Return (x, y) of the center of cell containing provided text 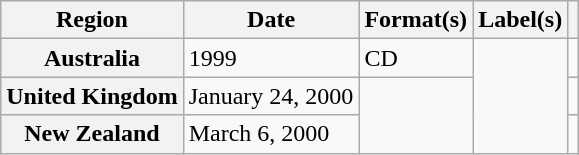
March 6, 2000 (271, 134)
Format(s) (416, 20)
New Zealand (92, 134)
United Kingdom (92, 96)
Region (92, 20)
CD (416, 58)
Label(s) (520, 20)
Australia (92, 58)
January 24, 2000 (271, 96)
Date (271, 20)
1999 (271, 58)
